Identify which cell holds the provided text, then report its [X, Y] central coordinate. 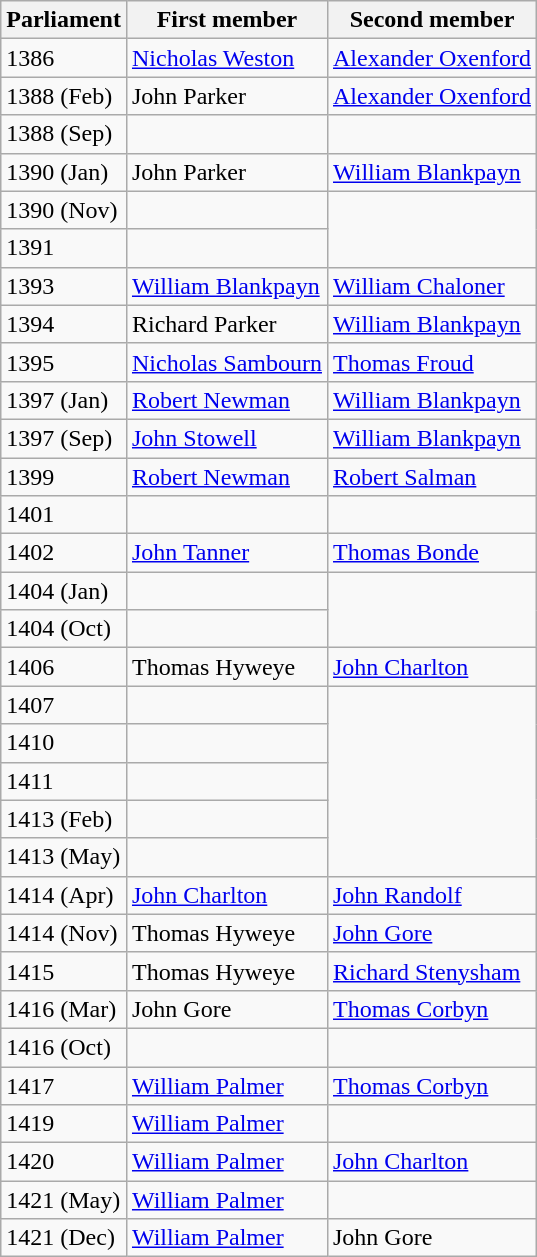
John Randolf [432, 895]
1420 [64, 1162]
1411 [64, 781]
1421 (May) [64, 1200]
First member [226, 20]
1393 [64, 286]
1402 [64, 553]
William Chaloner [432, 286]
1397 (Jan) [64, 400]
1386 [64, 58]
1417 [64, 1085]
1390 (Jan) [64, 172]
1415 [64, 971]
Nicholas Weston [226, 58]
1410 [64, 743]
Nicholas Sambourn [226, 362]
1388 (Feb) [64, 96]
1399 [64, 477]
1404 (Oct) [64, 629]
Parliament [64, 20]
1395 [64, 362]
1419 [64, 1124]
1401 [64, 515]
1406 [64, 667]
1391 [64, 248]
Robert Salman [432, 477]
John Tanner [226, 553]
Second member [432, 20]
1414 (Nov) [64, 933]
1416 (Mar) [64, 1009]
1407 [64, 705]
1397 (Sep) [64, 438]
1413 (Feb) [64, 819]
1394 [64, 324]
1413 (May) [64, 857]
1416 (Oct) [64, 1047]
Thomas Bonde [432, 553]
1404 (Jan) [64, 591]
Thomas Froud [432, 362]
1388 (Sep) [64, 134]
Richard Stenysham [432, 971]
John Stowell [226, 438]
1414 (Apr) [64, 895]
1421 (Dec) [64, 1238]
Richard Parker [226, 324]
1390 (Nov) [64, 210]
